Output the (x, y) coordinate of the center of the cell containing the given text.  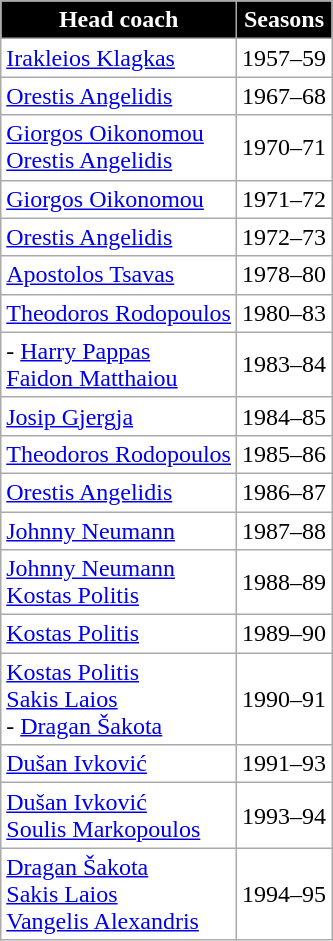
Dragan Šakota Sakis Laios Vangelis Alexandris (119, 894)
1985–86 (284, 454)
1994–95 (284, 894)
1971–72 (284, 199)
1972–73 (284, 237)
1980–83 (284, 313)
Kostas Politis (119, 634)
1983–84 (284, 364)
1991–93 (284, 764)
Dušan Ivković Soulis Markopoulos (119, 816)
1986–87 (284, 492)
1987–88 (284, 531)
Irakleios Klagkas (119, 58)
Johnny Neumann Kostas Politis (119, 582)
Giorgos Oikonomou Orestis Angelidis (119, 148)
1990–91 (284, 699)
Dušan Ivković (119, 764)
1978–80 (284, 275)
1970–71 (284, 148)
Josip Gjergja (119, 416)
Seasons (284, 20)
- Harry Pappas Faidon Matthaiou (119, 364)
1957–59 (284, 58)
1984–85 (284, 416)
1988–89 (284, 582)
1993–94 (284, 816)
Johnny Neumann (119, 531)
1989–90 (284, 634)
Kostas Politis Sakis Laios- Dragan Šakota (119, 699)
Head coach (119, 20)
Apostolos Tsavas (119, 275)
Giorgos Oikonomou (119, 199)
1967–68 (284, 96)
